Locate the cell with the specified text and output its [X, Y] center coordinate. 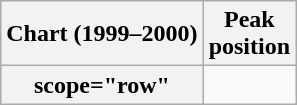
Chart (1999–2000) [102, 34]
Peakposition [249, 34]
scope="row" [102, 85]
